For the text-containing cell, return its midpoint in (X, Y) coordinate format. 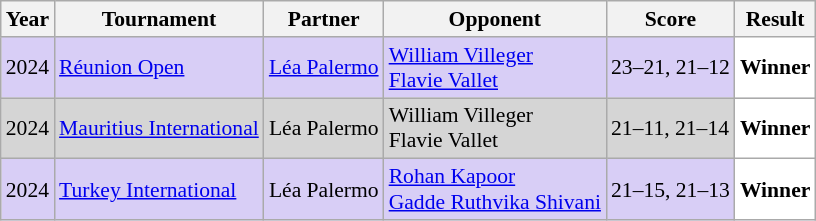
Result (776, 19)
21–11, 21–14 (670, 128)
Rohan Kapoor Gadde Ruthvika Shivani (495, 190)
21–15, 21–13 (670, 190)
Opponent (495, 19)
Turkey International (159, 190)
Mauritius International (159, 128)
Réunion Open (159, 68)
Tournament (159, 19)
23–21, 21–12 (670, 68)
Partner (324, 19)
Score (670, 19)
Year (28, 19)
